Return the (x, y) coordinate for the center point of the cell that contains the specified text.  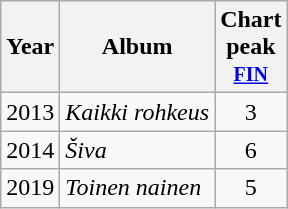
Year (30, 47)
3 (251, 112)
Šiva (138, 150)
2014 (30, 150)
Chart peakFIN (251, 47)
Album (138, 47)
2019 (30, 188)
5 (251, 188)
Kaikki rohkeus (138, 112)
6 (251, 150)
2013 (30, 112)
Toinen nainen (138, 188)
